For the text-containing cell, return its midpoint in [x, y] coordinate format. 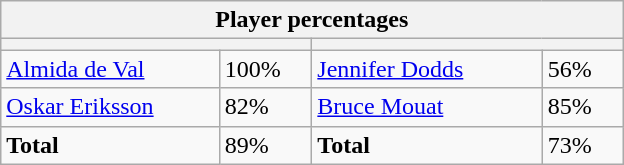
Bruce Mouat [427, 107]
56% [582, 69]
Almida de Val [110, 69]
85% [582, 107]
82% [266, 107]
Jennifer Dodds [427, 69]
Player percentages [312, 20]
89% [266, 145]
100% [266, 69]
Oskar Eriksson [110, 107]
73% [582, 145]
